From the cell containing the given text, extract its center point as (X, Y) coordinate. 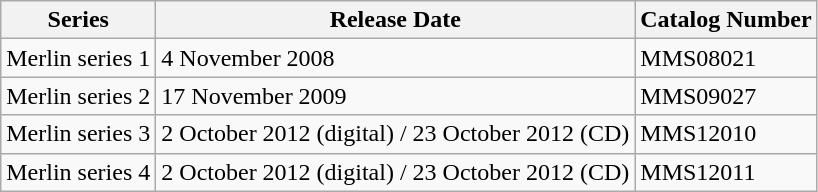
MMS09027 (726, 96)
17 November 2009 (396, 96)
Merlin series 4 (78, 172)
4 November 2008 (396, 58)
Series (78, 20)
Merlin series 2 (78, 96)
Catalog Number (726, 20)
Release Date (396, 20)
MMS12010 (726, 134)
MMS12011 (726, 172)
MMS08021 (726, 58)
Merlin series 3 (78, 134)
Merlin series 1 (78, 58)
